For the text-containing cell, return its midpoint in (X, Y) coordinate format. 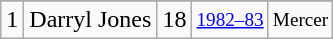
Mercer (300, 20)
18 (174, 20)
1 (12, 20)
Darryl Jones (90, 20)
1982–83 (230, 20)
